Return (X, Y) of the center of cell containing provided text 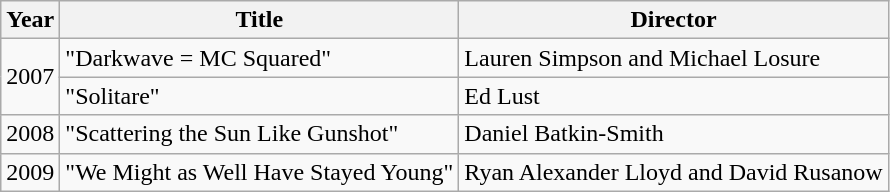
2008 (30, 134)
Year (30, 20)
Ed Lust (674, 96)
"Scattering the Sun Like Gunshot" (260, 134)
Director (674, 20)
Lauren Simpson and Michael Losure (674, 58)
"Solitare" (260, 96)
2009 (30, 172)
"We Might as Well Have Stayed Young" (260, 172)
Title (260, 20)
2007 (30, 77)
Ryan Alexander Lloyd and David Rusanow (674, 172)
Daniel Batkin-Smith (674, 134)
"Darkwave = MC Squared" (260, 58)
